Determine the [X, Y] coordinate at the center of the cell enclosing the given text.  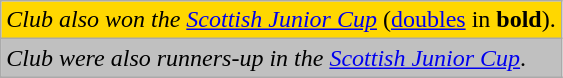
Club were also runners-up in the Scottish Junior Cup. [281, 58]
Club also won the Scottish Junior Cup (doubles in bold). [281, 20]
